Return the [x, y] coordinate for the center point of the cell that contains the specified text.  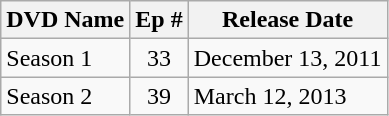
Release Date [288, 20]
Ep # [159, 20]
Season 2 [66, 96]
December 13, 2011 [288, 58]
DVD Name [66, 20]
Season 1 [66, 58]
39 [159, 96]
March 12, 2013 [288, 96]
33 [159, 58]
